Extract the [X, Y] coordinate from the center of the cell holding the provided text.  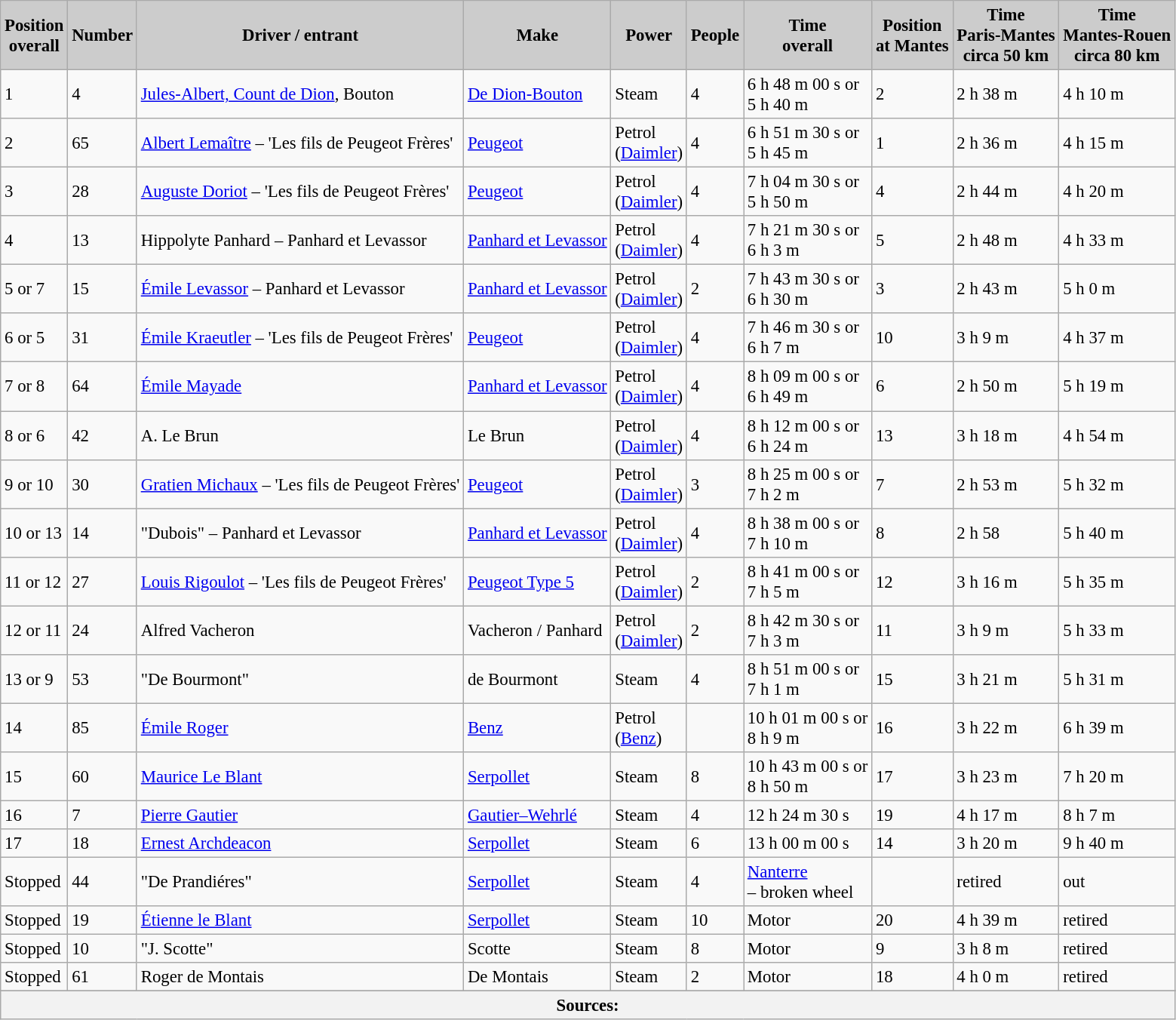
Albert Lemaître – 'Les fils de Peugeot Frères' [300, 143]
Sources: [588, 1006]
2 h 36 m [1006, 143]
de Bourmont [537, 679]
10 h 01 m 00 s or 8 h 9 m [808, 727]
27 [103, 581]
3 h 22 m [1006, 727]
4 h 54 m [1117, 436]
53 [103, 679]
4 h 37 m [1117, 338]
Peugeot Type 5 [537, 581]
2 h 53 m [1006, 484]
Power [649, 35]
2 h 48 m [1006, 240]
Émile Kraeutler – 'Les fils de Peugeot Frères' [300, 338]
7 h 20 m [1117, 777]
Driver / entrant [300, 35]
People [715, 35]
8 h 12 m 00 s or 6 h 24 m [808, 436]
31 [103, 338]
61 [103, 977]
6 h 48 m 00 s or 5 h 40 m [808, 95]
2 h 38 m [1006, 95]
7 h 21 m 30 s or 6 h 3 m [808, 240]
65 [103, 143]
42 [103, 436]
Jules-Albert, Count de Dion, Bouton [300, 95]
10 or 13 [35, 533]
Émile Levassor – Panhard et Levassor [300, 290]
Vacheron / Panhard [537, 631]
5 or 7 [35, 290]
28 [103, 192]
Time overall [808, 35]
9 [913, 949]
8 h 25 m 00 s or 7 h 2 m [808, 484]
5 h 40 m [1117, 533]
Louis Rigoulot – 'Les fils de Peugeot Frères' [300, 581]
4 h 10 m [1117, 95]
out [1117, 883]
10 h 43 m 00 s or 8 h 50 m [808, 777]
4 h 15 m [1117, 143]
Ernest Archdeacon [300, 843]
5 h 35 m [1117, 581]
3 h 8 m [1006, 949]
7 h 43 m 30 s or 6 h 30 m [808, 290]
Petrol(Benz) [649, 727]
4 h 39 m [1006, 920]
Émile Roger [300, 727]
8 h 42 m 30 s or 7 h 3 m [808, 631]
3 h 16 m [1006, 581]
64 [103, 386]
Alfred Vacheron [300, 631]
20 [913, 920]
A. Le Brun [300, 436]
8 h 7 m [1117, 815]
6 h 51 m 30 s or 5 h 45 m [808, 143]
4 h 17 m [1006, 815]
11 [913, 631]
9 h 40 m [1117, 843]
Hippolyte Panhard – Panhard et Levassor [300, 240]
Émile Mayade [300, 386]
7 h 04 m 30 s or 5 h 50 m [808, 192]
Number [103, 35]
2 h 44 m [1006, 192]
8 h 38 m 00 s or 7 h 10 m [808, 533]
"J. Scotte" [300, 949]
7 h 46 m 30 s or 6 h 7 m [808, 338]
2 h 50 m [1006, 386]
Position overall [35, 35]
9 or 10 [35, 484]
De Montais [537, 977]
Gratien Michaux – 'Les fils de Peugeot Frères' [300, 484]
4 h 0 m [1006, 977]
"De Bourmont" [300, 679]
Pierre Gautier [300, 815]
13 or 9 [35, 679]
4 h 33 m [1117, 240]
5 h 33 m [1117, 631]
8 h 09 m 00 s or 6 h 49 m [808, 386]
Auguste Doriot – 'Les fils de Peugeot Frères' [300, 192]
12 [913, 581]
5 h 32 m [1117, 484]
Gautier–Wehrlé [537, 815]
30 [103, 484]
8 or 6 [35, 436]
8 h 41 m 00 s or 7 h 5 m [808, 581]
60 [103, 777]
3 h 23 m [1006, 777]
6 h 39 m [1117, 727]
24 [103, 631]
3 h 18 m [1006, 436]
7 or 8 [35, 386]
Nanterre – broken wheel [808, 883]
3 h 20 m [1006, 843]
Le Brun [537, 436]
85 [103, 727]
11 or 12 [35, 581]
Make [537, 35]
5 h 19 m [1117, 386]
Scotte [537, 949]
Position at Mantes [913, 35]
Time Mantes-Rouen circa 80 km [1117, 35]
13 h 00 m 00 s [808, 843]
12 or 11 [35, 631]
3 h 21 m [1006, 679]
Roger de Montais [300, 977]
6 or 5 [35, 338]
12 h 24 m 30 s [808, 815]
2 h 58 [1006, 533]
4 h 20 m [1117, 192]
8 h 51 m 00 s or 7 h 1 m [808, 679]
5 h 0 m [1117, 290]
"Dubois" – Panhard et Levassor [300, 533]
De Dion-Bouton [537, 95]
Étienne le Blant [300, 920]
44 [103, 883]
Time Paris-Mantes circa 50 km [1006, 35]
Benz [537, 727]
2 h 43 m [1006, 290]
5 h 31 m [1117, 679]
"De Prandiéres" [300, 883]
Maurice Le Blant [300, 777]
5 [913, 240]
